Output the [X, Y] coordinate of the center of the cell containing the given text.  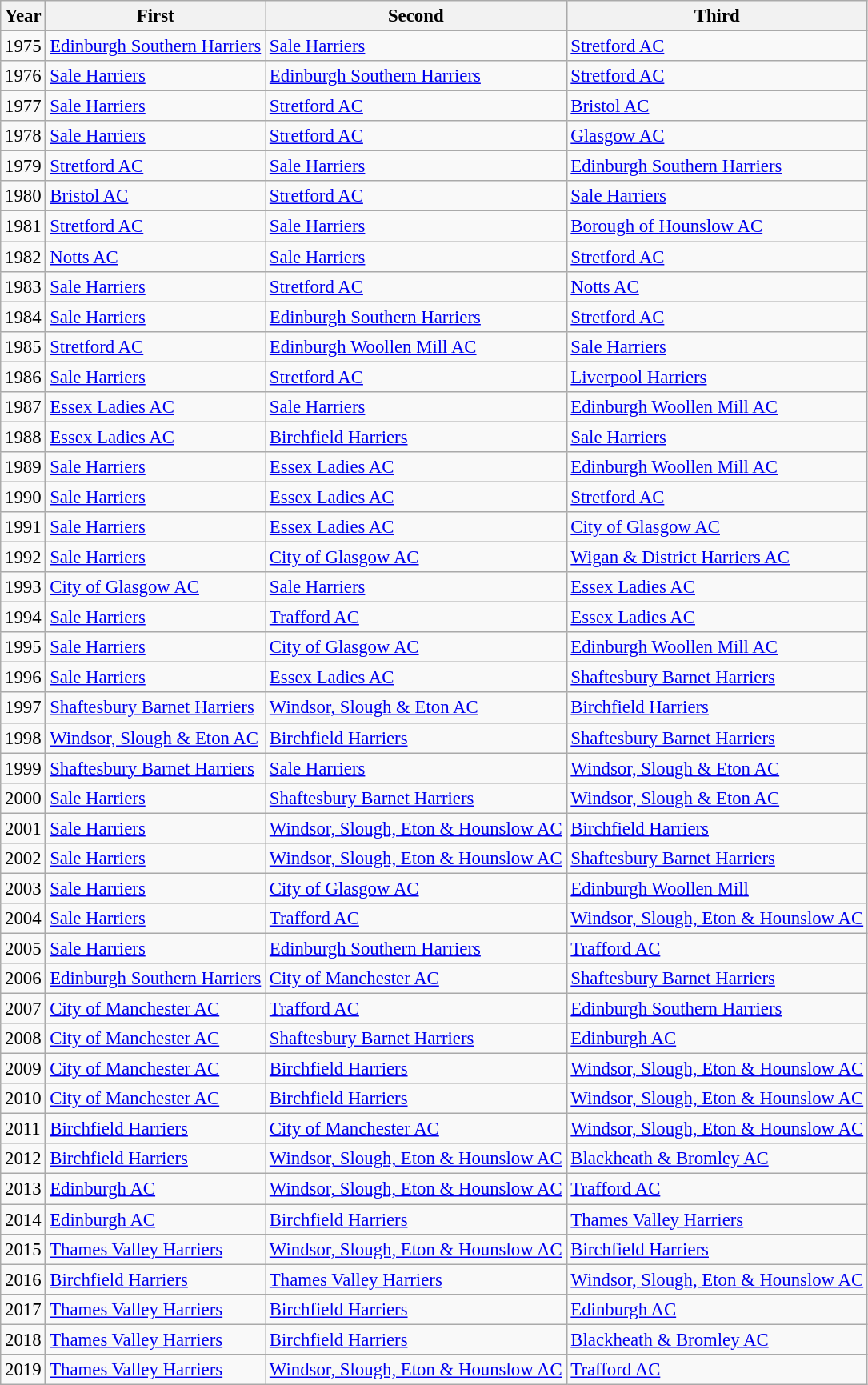
2009 [23, 1069]
2017 [23, 1309]
1993 [23, 587]
First [155, 16]
2011 [23, 1129]
1989 [23, 467]
2001 [23, 828]
1999 [23, 768]
1991 [23, 527]
1987 [23, 407]
Borough of Hounslow AC [717, 226]
1994 [23, 618]
Wigan & District Harriers AC [717, 558]
2007 [23, 1009]
2018 [23, 1339]
2016 [23, 1279]
1978 [23, 136]
1980 [23, 196]
1975 [23, 46]
Second [416, 16]
1982 [23, 257]
1985 [23, 346]
Liverpool Harriers [717, 377]
1984 [23, 317]
1979 [23, 166]
2019 [23, 1370]
2012 [23, 1159]
2002 [23, 859]
1996 [23, 678]
1977 [23, 106]
1981 [23, 226]
Third [717, 16]
1995 [23, 647]
1976 [23, 76]
2010 [23, 1099]
2014 [23, 1219]
2004 [23, 919]
Year [23, 16]
2008 [23, 1039]
Glasgow AC [717, 136]
2003 [23, 888]
1997 [23, 708]
1992 [23, 558]
1986 [23, 377]
Edinburgh Woollen Mill [717, 888]
1983 [23, 286]
2006 [23, 979]
1988 [23, 437]
1998 [23, 738]
2005 [23, 948]
2013 [23, 1189]
2015 [23, 1249]
1990 [23, 497]
2000 [23, 798]
